Pinpoint the cell where the given text exists, returning its [x, y] midpoint coordinate. 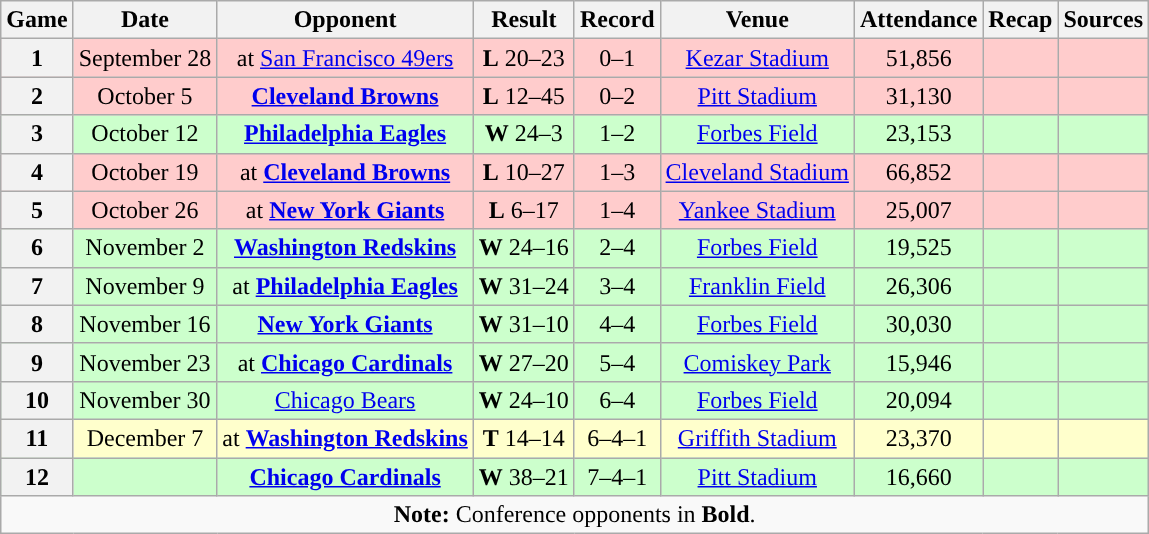
at New York Giants [345, 210]
1 [37, 58]
4–4 [617, 324]
Result [524, 20]
Game [37, 20]
December 7 [145, 438]
6–4–1 [617, 438]
November 16 [145, 324]
Chicago Bears [345, 400]
5 [37, 210]
at Philadelphia Eagles [345, 286]
19,525 [918, 248]
3–4 [617, 286]
L 12–45 [524, 96]
Date [145, 20]
1–2 [617, 134]
October 12 [145, 134]
Chicago Cardinals [345, 477]
30,030 [918, 324]
at Washington Redskins [345, 438]
September 28 [145, 58]
Recap [1020, 20]
October 26 [145, 210]
1–4 [617, 210]
Yankee Stadium [757, 210]
Cleveland Stadium [757, 172]
Kezar Stadium [757, 58]
2–4 [617, 248]
7 [37, 286]
W 27–20 [524, 362]
W 24–16 [524, 248]
Philadelphia Eagles [345, 134]
23,370 [918, 438]
6 [37, 248]
Opponent [345, 20]
20,094 [918, 400]
at Chicago Cardinals [345, 362]
7–4–1 [617, 477]
W 31–24 [524, 286]
3 [37, 134]
November 2 [145, 248]
Note: Conference opponents in Bold. [575, 515]
0–1 [617, 58]
October 5 [145, 96]
31,130 [918, 96]
16,660 [918, 477]
0–2 [617, 96]
Cleveland Browns [345, 96]
W 24–10 [524, 400]
L 10–27 [524, 172]
10 [37, 400]
2 [37, 96]
October 19 [145, 172]
Record [617, 20]
Venue [757, 20]
8 [37, 324]
November 30 [145, 400]
Sources [1104, 20]
Washington Redskins [345, 248]
Franklin Field [757, 286]
November 9 [145, 286]
1–3 [617, 172]
26,306 [918, 286]
L 20–23 [524, 58]
W 38–21 [524, 477]
15,946 [918, 362]
11 [37, 438]
at Cleveland Browns [345, 172]
T 14–14 [524, 438]
Attendance [918, 20]
25,007 [918, 210]
November 23 [145, 362]
Comiskey Park [757, 362]
W 24–3 [524, 134]
12 [37, 477]
5–4 [617, 362]
23,153 [918, 134]
W 31–10 [524, 324]
L 6–17 [524, 210]
6–4 [617, 400]
4 [37, 172]
51,856 [918, 58]
9 [37, 362]
New York Giants [345, 324]
at San Francisco 49ers [345, 58]
66,852 [918, 172]
Griffith Stadium [757, 438]
